Output the [x, y] coordinate of the center of the cell containing the given text.  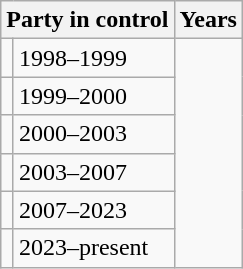
Years [208, 20]
2003–2007 [94, 172]
1998–1999 [94, 58]
1999–2000 [94, 96]
2000–2003 [94, 134]
2007–2023 [94, 210]
Party in control [88, 20]
2023–present [94, 248]
